Return [x, y] of the center of cell containing provided text 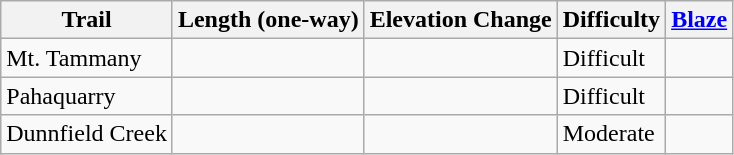
Length (one-way) [268, 20]
Moderate [611, 134]
Mt. Tammany [87, 58]
Difficulty [611, 20]
Dunnfield Creek [87, 134]
Blaze [700, 20]
Elevation Change [460, 20]
Pahaquarry [87, 96]
Trail [87, 20]
